Pinpoint the cell where the given text exists, returning its [x, y] midpoint coordinate. 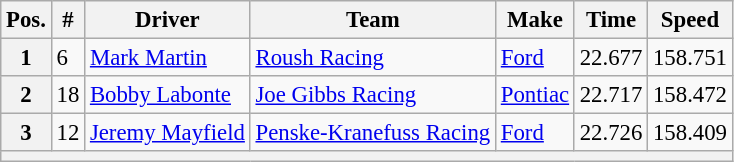
1 [26, 58]
Jeremy Mayfield [168, 133]
18 [68, 95]
Team [372, 20]
Time [610, 20]
3 [26, 133]
Make [534, 20]
Roush Racing [372, 58]
Penske-Kranefuss Racing [372, 133]
22.726 [610, 133]
Pos. [26, 20]
22.677 [610, 58]
22.717 [610, 95]
Speed [690, 20]
12 [68, 133]
158.751 [690, 58]
Driver [168, 20]
6 [68, 58]
Bobby Labonte [168, 95]
Mark Martin [168, 58]
158.472 [690, 95]
Pontiac [534, 95]
158.409 [690, 133]
Joe Gibbs Racing [372, 95]
# [68, 20]
2 [26, 95]
